From the cell containing the given text, extract its center point as (X, Y) coordinate. 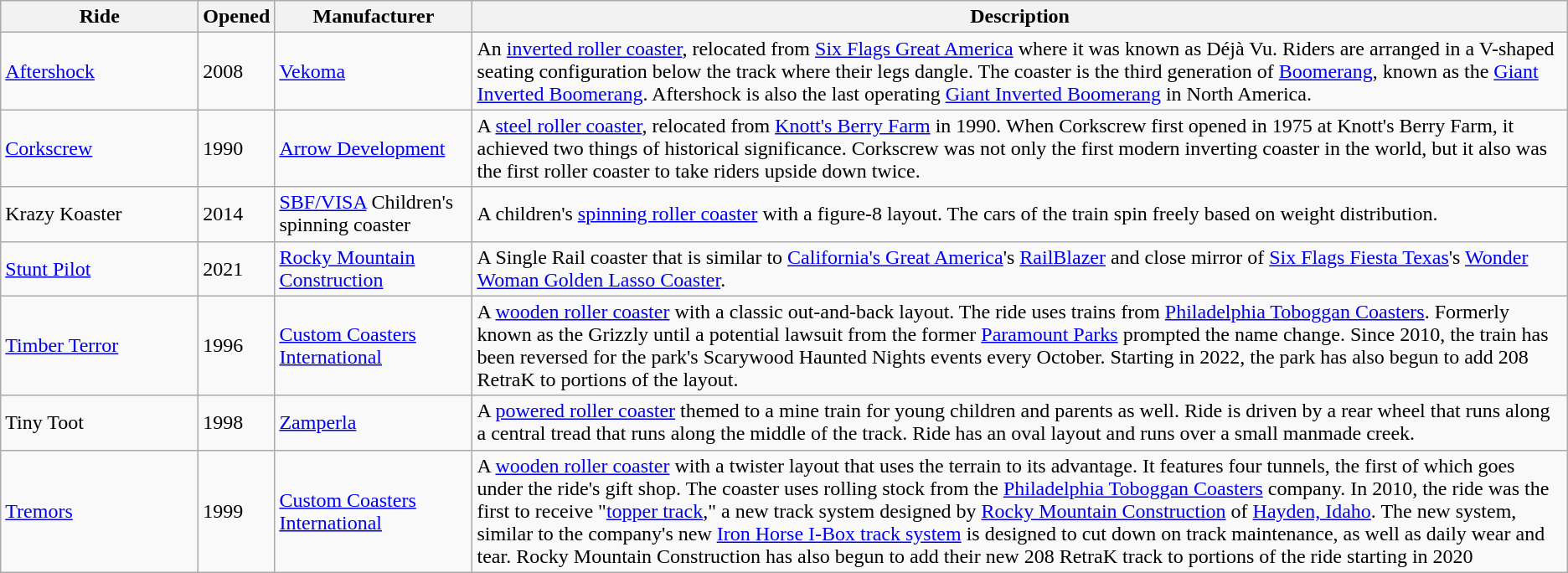
Manufacturer (374, 17)
2014 (236, 214)
Opened (236, 17)
Vekoma (374, 71)
Krazy Koaster (100, 214)
A children's spinning roller coaster with a figure-8 layout. The cars of the train spin freely based on weight distribution. (1020, 214)
Tiny Toot (100, 422)
Stunt Pilot (100, 268)
Zamperla (374, 422)
1998 (236, 422)
1996 (236, 345)
1990 (236, 148)
Description (1020, 17)
Rocky Mountain Construction (374, 268)
Ride (100, 17)
Corkscrew (100, 148)
1999 (236, 511)
2021 (236, 268)
SBF/VISA Children's spinning coaster (374, 214)
Arrow Development (374, 148)
Timber Terror (100, 345)
2008 (236, 71)
Tremors (100, 511)
Aftershock (100, 71)
